Locate the cell with the specified text and output its (x, y) center coordinate. 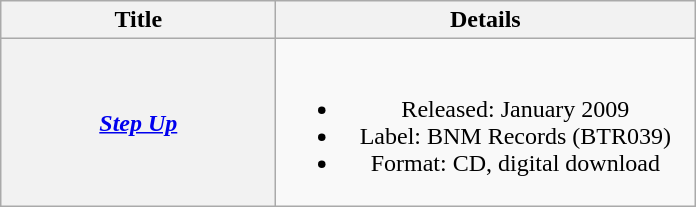
Released: January 2009Label: BNM Records (BTR039)Format: CD, digital download (486, 122)
Title (138, 20)
Details (486, 20)
Step Up (138, 122)
